Capture the cell that displays the provided text and extract its (X, Y) central coordinate. 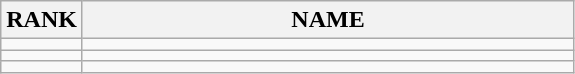
RANK (42, 20)
NAME (328, 20)
